Locate the cell with the specified text and output its (X, Y) center coordinate. 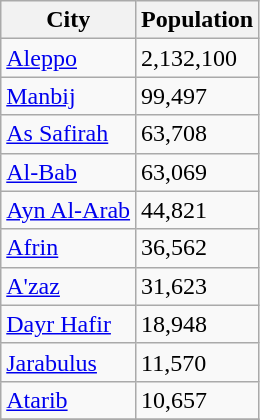
44,821 (198, 210)
As Safirah (68, 134)
2,132,100 (198, 58)
Jarabulus (68, 362)
Aleppo (68, 58)
Population (198, 20)
Afrin (68, 248)
Atarib (68, 400)
31,623 (198, 286)
Manbij (68, 96)
Ayn Al-Arab (68, 210)
63,708 (198, 134)
Al-Bab (68, 172)
City (68, 20)
11,570 (198, 362)
10,657 (198, 400)
99,497 (198, 96)
Dayr Hafir (68, 324)
18,948 (198, 324)
A'zaz (68, 286)
36,562 (198, 248)
63,069 (198, 172)
